Determine the [x, y] coordinate at the center of the cell enclosing the given text.  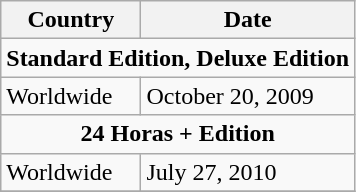
Date [248, 20]
24 Horas + Edition [178, 134]
Country [71, 20]
October 20, 2009 [248, 96]
Standard Edition, Deluxe Edition [178, 58]
July 27, 2010 [248, 172]
